From the cell containing the given text, extract its center point as (x, y) coordinate. 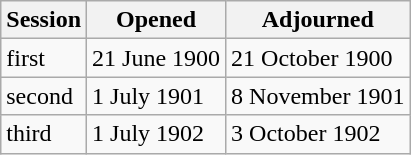
3 October 1902 (318, 134)
21 June 1900 (156, 58)
21 October 1900 (318, 58)
Opened (156, 20)
first (44, 58)
1 July 1902 (156, 134)
Adjourned (318, 20)
Session (44, 20)
second (44, 96)
8 November 1901 (318, 96)
1 July 1901 (156, 96)
third (44, 134)
